Search for the cell housing the specified text and yield its [x, y] center coordinate. 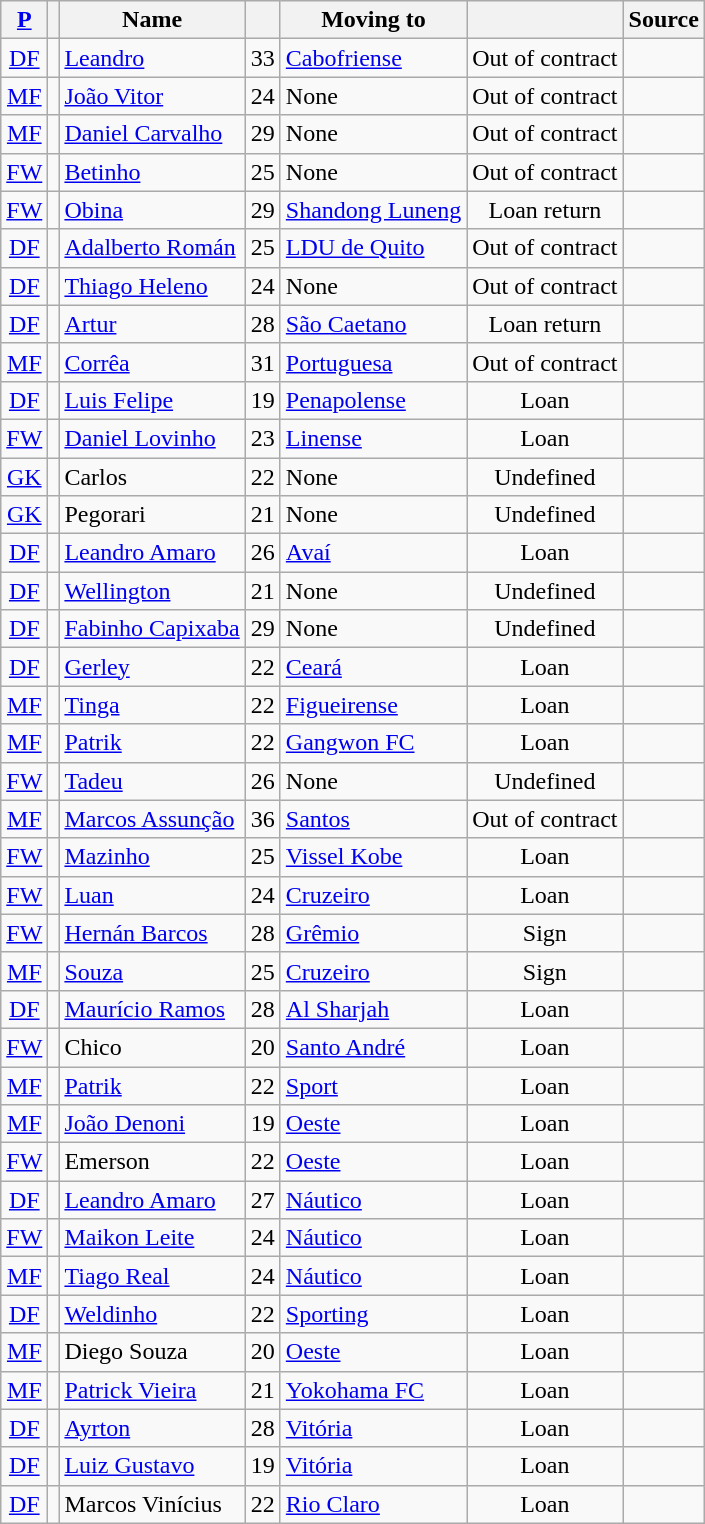
Moving to [373, 20]
Adalberto Román [152, 248]
Sporting [373, 1314]
Diego Souza [152, 1352]
Portuguesa [373, 362]
Maurício Ramos [152, 1009]
Luan [152, 895]
Weldinho [152, 1314]
Al Sharjah [373, 1009]
Wellington [152, 591]
31 [262, 362]
Maikon Leite [152, 1238]
Gerley [152, 667]
Obina [152, 210]
Ceará [373, 667]
33 [262, 58]
Vissel Kobe [373, 857]
Grêmio [373, 933]
Carlos [152, 477]
Hernán Barcos [152, 933]
João Denoni [152, 1124]
Luiz Gustavo [152, 1466]
Rio Claro [373, 1504]
36 [262, 819]
Yokohama FC [373, 1390]
Corrêa [152, 362]
João Vitor [152, 96]
Avaí [373, 553]
Cabofriense [373, 58]
Daniel Lovinho [152, 438]
Fabinho Capixaba [152, 629]
Thiago Heleno [152, 286]
Mazinho [152, 857]
Leandro [152, 58]
LDU de Quito [373, 248]
Luis Felipe [152, 400]
Figueirense [373, 705]
São Caetano [373, 324]
Pegorari [152, 515]
Emerson [152, 1162]
Source [664, 20]
Gangwon FC [373, 743]
Tadeu [152, 781]
Santo André [373, 1047]
Souza [152, 971]
Santos [373, 819]
Penapolense [373, 400]
Betinho [152, 172]
Marcos Vinícius [152, 1504]
Ayrton [152, 1428]
Marcos Assunção [152, 819]
Patrick Vieira [152, 1390]
27 [262, 1200]
Sport [373, 1085]
Shandong Luneng [373, 210]
23 [262, 438]
Linense [373, 438]
Tinga [152, 705]
Tiago Real [152, 1276]
Daniel Carvalho [152, 134]
Artur [152, 324]
Name [152, 20]
P [24, 20]
Chico [152, 1047]
